Find where the given text appears and provide that cell's center as [X, Y] coordinate. 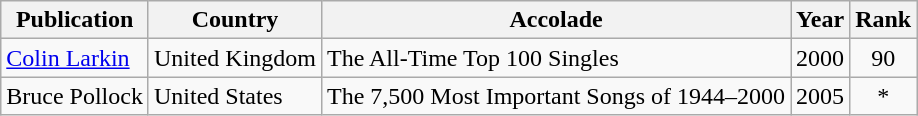
Rank [884, 20]
2005 [820, 96]
Country [234, 20]
The 7,500 Most Important Songs of 1944–2000 [556, 96]
Colin Larkin [75, 58]
* [884, 96]
Year [820, 20]
Publication [75, 20]
United Kingdom [234, 58]
The All-Time Top 100 Singles [556, 58]
2000 [820, 58]
Bruce Pollock [75, 96]
90 [884, 58]
Accolade [556, 20]
United States [234, 96]
